Pinpoint the cell where the given text exists, returning its [x, y] midpoint coordinate. 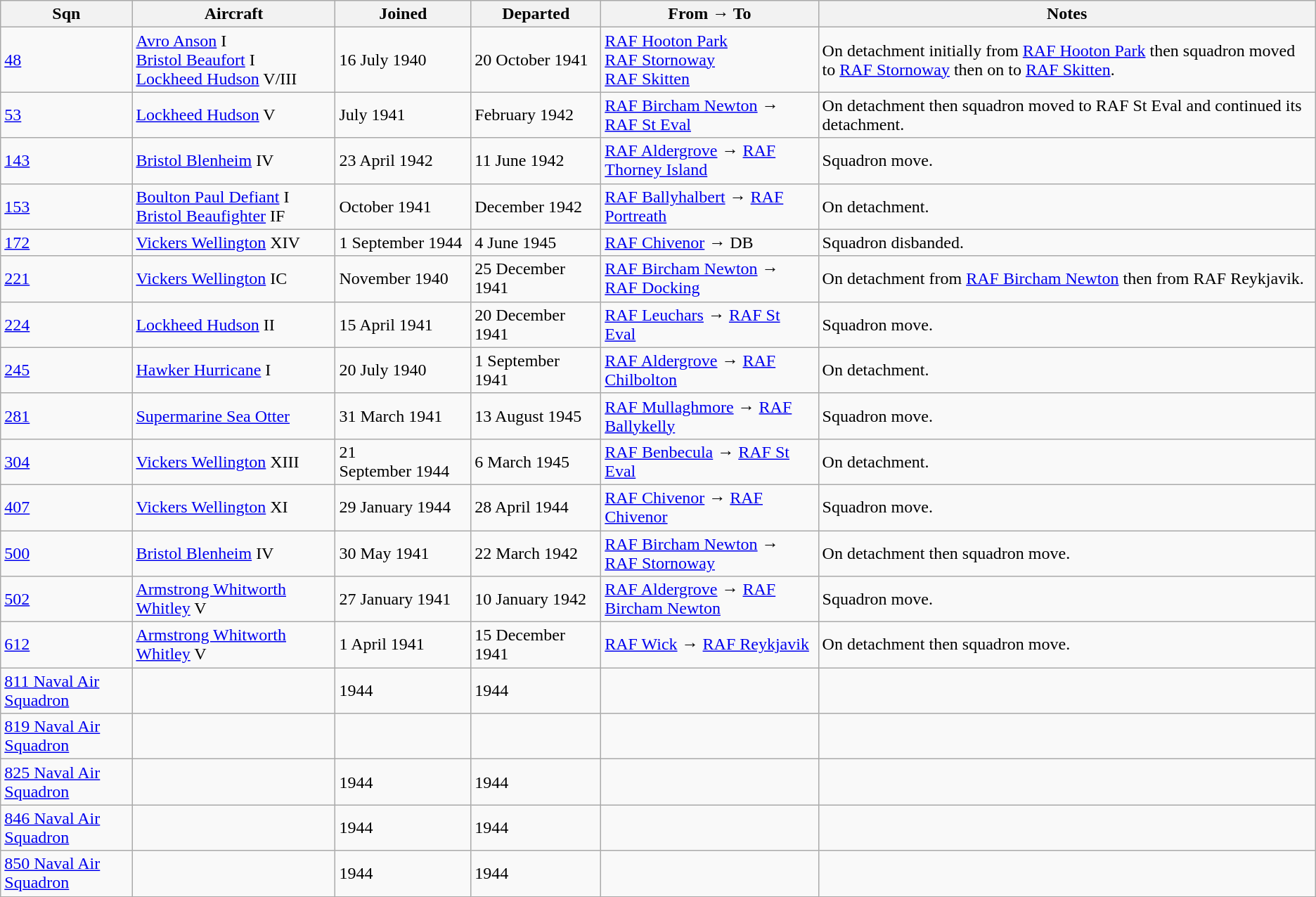
Hawker Hurricane I [233, 370]
153 [66, 207]
20 July 1940 [404, 370]
28 April 1944 [536, 508]
Avro Anson I Bristol Beaufort I Lockheed Hudson V/III [233, 60]
Supermarine Sea Otter [233, 416]
1 September 1941 [536, 370]
23 April 1942 [404, 160]
16 July 1940 [404, 60]
RAF Ballyhalbert → RAF Portreath [710, 207]
On detachment then squadron moved to RAF St Eval and continued its detachment. [1067, 115]
RAF Aldergrove → RAF Thorney Island [710, 160]
20 October 1941 [536, 60]
27 January 1941 [404, 599]
RAF Wick → RAF Reykjavik [710, 645]
RAF Chivenor → RAF Chivenor [710, 508]
Vickers Wellington XIV [233, 243]
On detachment from RAF Bircham Newton then from RAF Reykjavik. [1067, 278]
224 [66, 325]
811 Naval Air Squadron [66, 690]
6 March 1945 [536, 461]
10 January 1942 [536, 599]
11 June 1942 [536, 160]
RAF Chivenor → DB [710, 243]
30 May 1941 [404, 553]
Lockheed Hudson V [233, 115]
48 [66, 60]
819 Naval Air Squadron [66, 737]
846 Naval Air Squadron [66, 828]
612 [66, 645]
December 1942 [536, 207]
Vickers Wellington XIII [233, 461]
172 [66, 243]
25 December 1941 [536, 278]
407 [66, 508]
RAF Bircham Newton → RAF Stornoway [710, 553]
825 Naval Air Squadron [66, 782]
1 September 1944 [404, 243]
October 1941 [404, 207]
RAF Bircham Newton → RAF St Eval [710, 115]
21 September 1944 [404, 461]
RAF Aldergrove → RAF Chilbolton [710, 370]
4 June 1945 [536, 243]
245 [66, 370]
53 [66, 115]
Departed [536, 14]
1 April 1941 [404, 645]
On detachment initially from RAF Hooton Park then squadron moved to RAF Stornoway then on to RAF Skitten. [1067, 60]
RAF Aldergrove → RAF Bircham Newton [710, 599]
304 [66, 461]
Lockheed Hudson II [233, 325]
31 March 1941 [404, 416]
RAF Bircham Newton → RAF Docking [710, 278]
15 December 1941 [536, 645]
From → To [710, 14]
Boulton Paul Defiant IBristol Beaufighter IF [233, 207]
Joined [404, 14]
281 [66, 416]
221 [66, 278]
22 March 1942 [536, 553]
November 1940 [404, 278]
29 January 1944 [404, 508]
Squadron disbanded. [1067, 243]
500 [66, 553]
143 [66, 160]
Vickers Wellington XI [233, 508]
20 December 1941 [536, 325]
RAF Leuchars → RAF St Eval [710, 325]
Vickers Wellington IC [233, 278]
Sqn [66, 14]
Notes [1067, 14]
13 August 1945 [536, 416]
RAF Mullaghmore → RAF Ballykelly [710, 416]
15 April 1941 [404, 325]
850 Naval Air Squadron [66, 873]
July 1941 [404, 115]
February 1942 [536, 115]
502 [66, 599]
RAF Hooton Park RAF Stornoway RAF Skitten [710, 60]
Aircraft [233, 14]
RAF Benbecula → RAF St Eval [710, 461]
